Return the [x, y] coordinate for the center point of the cell that contains the specified text.  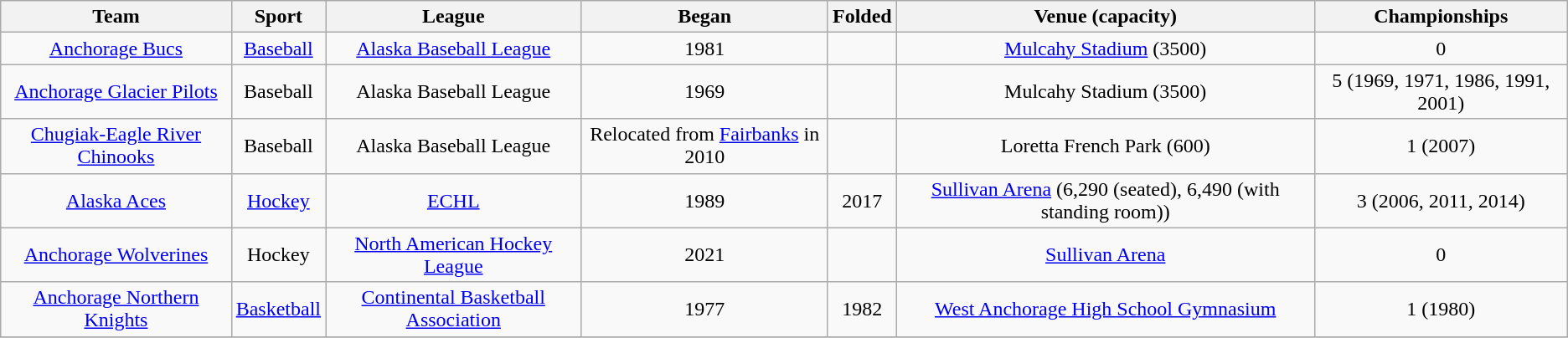
Sullivan Arena (6,290 (seated), 6,490 (with standing room)) [1106, 201]
5 (1969, 1971, 1986, 1991, 2001) [1441, 92]
ECHL [454, 201]
Anchorage Wolverines [116, 254]
Loretta French Park (600) [1106, 146]
Basketball [278, 310]
Alaska Aces [116, 201]
1969 [705, 92]
1981 [705, 49]
Championships [1441, 17]
Sport [278, 17]
Anchorage Glacier Pilots [116, 92]
Venue (capacity) [1106, 17]
Team [116, 17]
Anchorage Bucs [116, 49]
West Anchorage High School Gymnasium [1106, 310]
North American Hockey League [454, 254]
1989 [705, 201]
Chugiak-Eagle River Chinooks [116, 146]
1 (2007) [1441, 146]
2017 [862, 201]
Anchorage Northern Knights [116, 310]
Folded [862, 17]
Continental Basketball Association [454, 310]
3 (2006, 2011, 2014) [1441, 201]
Began [705, 17]
Sullivan Arena [1106, 254]
1 (1980) [1441, 310]
1982 [862, 310]
1977 [705, 310]
League [454, 17]
Relocated from Fairbanks in 2010 [705, 146]
2021 [705, 254]
